Return the [X, Y] coordinate for the center point of the cell that contains the specified text.  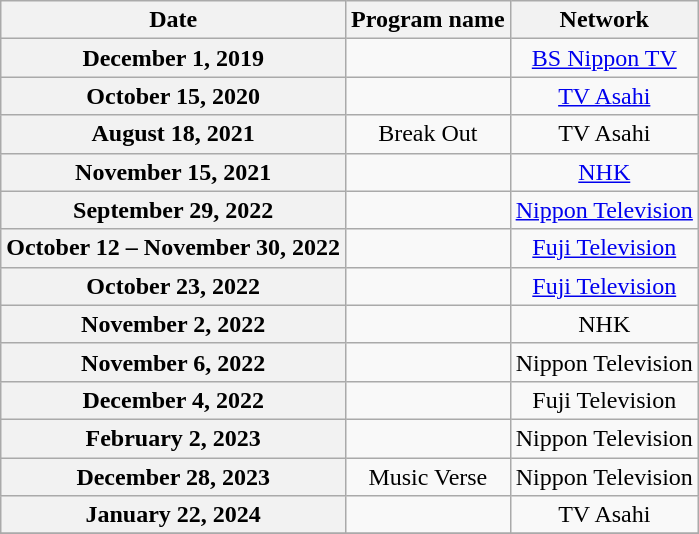
December 4, 2022 [174, 400]
September 29, 2022 [174, 210]
November 15, 2021 [174, 172]
October 12 – November 30, 2022 [174, 248]
December 28, 2023 [174, 477]
February 2, 2023 [174, 438]
Music Verse [428, 477]
November 2, 2022 [174, 324]
January 22, 2024 [174, 515]
November 6, 2022 [174, 362]
December 1, 2019 [174, 58]
Date [174, 20]
BS Nippon TV [604, 58]
October 15, 2020 [174, 96]
October 23, 2022 [174, 286]
Program name [428, 20]
Network [604, 20]
August 18, 2021 [174, 134]
Break Out [428, 134]
